Return [X, Y] of the center of cell containing provided text 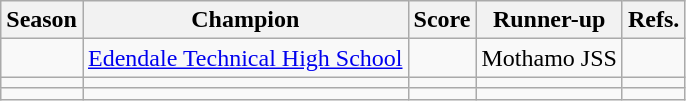
Season [42, 20]
Score [442, 20]
Champion [245, 20]
Mothamo JSS [549, 58]
Runner-up [549, 20]
Refs. [653, 20]
Edendale Technical High School [245, 58]
